Search for the cell housing the specified text and yield its (x, y) center coordinate. 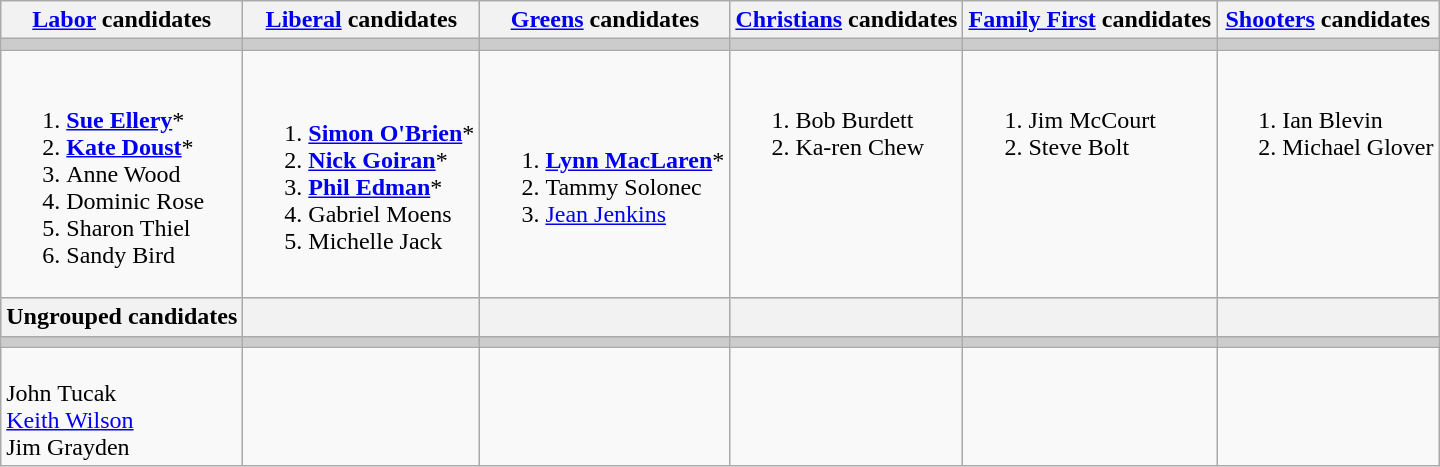
Ungrouped candidates (122, 317)
Lynn MacLaren*Tammy SolonecJean Jenkins (605, 174)
Simon O'Brien*Nick Goiran*Phil Edman*Gabriel MoensMichelle Jack (362, 174)
Labor candidates (122, 20)
Ian BlevinMichael Glover (1328, 174)
John Tucak Keith Wilson Jim Grayden (122, 406)
Jim McCourtSteve Bolt (1090, 174)
Greens candidates (605, 20)
Liberal candidates (362, 20)
Christians candidates (846, 20)
Sue Ellery*Kate Doust*Anne WoodDominic RoseSharon ThielSandy Bird (122, 174)
Shooters candidates (1328, 20)
Family First candidates (1090, 20)
Bob BurdettKa-ren Chew (846, 174)
